Find where the given text appears and provide that cell's center as (x, y) coordinate. 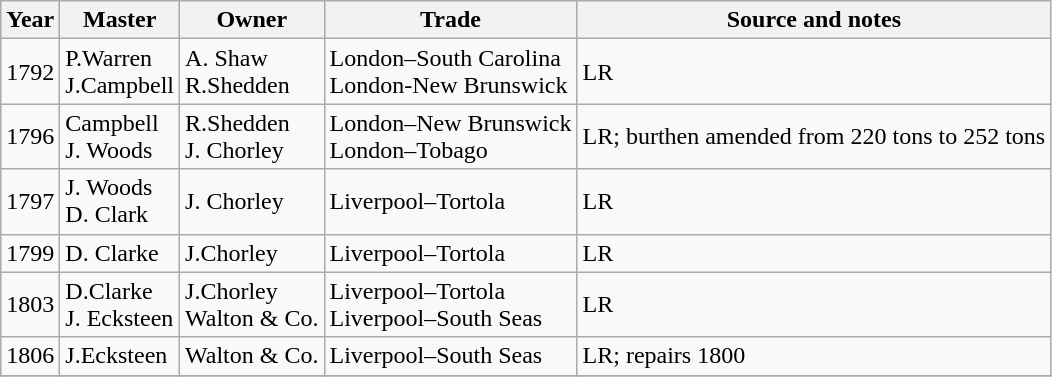
Liverpool–Tortola Liverpool–South Seas (450, 304)
Owner (252, 20)
CampbellJ. Woods (120, 136)
LR; repairs 1800 (814, 356)
Trade (450, 20)
LR; burthen amended from 220 tons to 252 tons (814, 136)
1796 (30, 136)
London–South CarolinaLondon-New Brunswick (450, 72)
Walton & Co. (252, 356)
R.SheddenJ. Chorley (252, 136)
J. WoodsD. Clark (120, 202)
J.Ecksteen (120, 356)
Liverpool–South Seas (450, 356)
A. ShawR.Shedden (252, 72)
1792 (30, 72)
J.ChorleyWalton & Co. (252, 304)
1799 (30, 253)
1806 (30, 356)
Source and notes (814, 20)
J.Chorley (252, 253)
P.WarrenJ.Campbell (120, 72)
D. Clarke (120, 253)
1797 (30, 202)
London–New BrunswickLondon–Tobago (450, 136)
Master (120, 20)
Year (30, 20)
1803 (30, 304)
J. Chorley (252, 202)
D.ClarkeJ. Ecksteen (120, 304)
